Identify which cell holds the provided text, then report its [x, y] central coordinate. 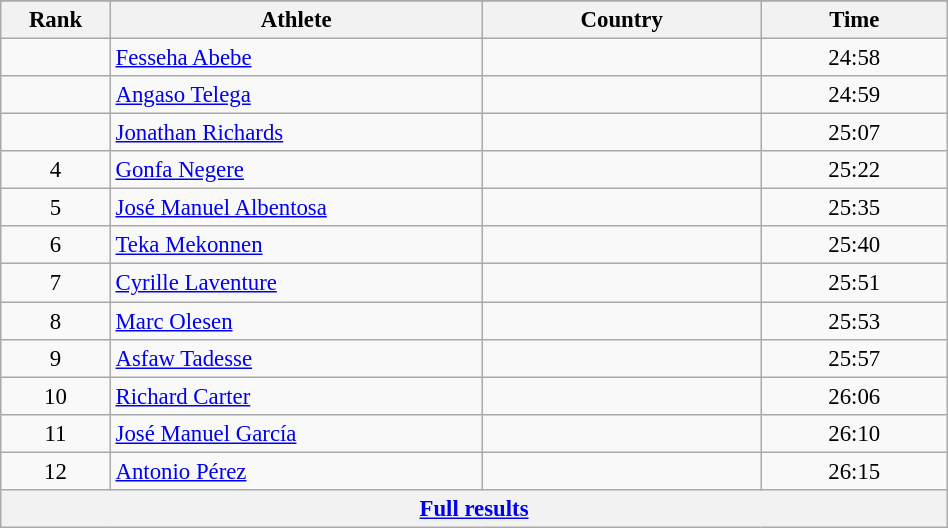
Angaso Telega [296, 95]
5 [56, 208]
Cyrille Laventure [296, 283]
24:58 [854, 58]
25:07 [854, 133]
Marc Olesen [296, 321]
7 [56, 283]
6 [56, 245]
10 [56, 396]
Antonio Pérez [296, 471]
Full results [474, 509]
26:10 [854, 433]
25:22 [854, 170]
Fesseha Abebe [296, 58]
12 [56, 471]
4 [56, 170]
Jonathan Richards [296, 133]
9 [56, 358]
25:53 [854, 321]
Teka Mekonnen [296, 245]
8 [56, 321]
Athlete [296, 20]
José Manuel García [296, 433]
Gonfa Negere [296, 170]
Country [622, 20]
Rank [56, 20]
José Manuel Albentosa [296, 208]
26:06 [854, 396]
25:40 [854, 245]
25:51 [854, 283]
Time [854, 20]
Asfaw Tadesse [296, 358]
11 [56, 433]
25:57 [854, 358]
24:59 [854, 95]
Richard Carter [296, 396]
26:15 [854, 471]
25:35 [854, 208]
